Return [X, Y] of the center of cell containing provided text 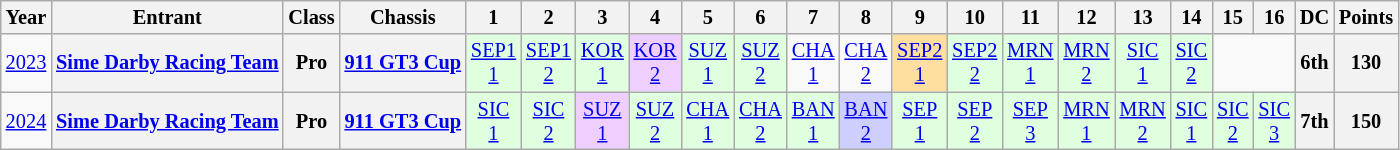
SEP1 [920, 121]
2024 [26, 121]
Chassis [403, 17]
SEP12 [548, 63]
SEP22 [974, 63]
Entrant [167, 17]
7th [1314, 121]
SEP2 [974, 121]
11 [1030, 17]
KOR2 [656, 63]
150 [1366, 121]
9 [920, 17]
1 [494, 17]
SEP11 [494, 63]
4 [656, 17]
KOR1 [602, 63]
15 [1232, 17]
Class [311, 17]
130 [1366, 63]
6th [1314, 63]
DC [1314, 17]
13 [1143, 17]
Year [26, 17]
2023 [26, 63]
3 [602, 17]
SEP21 [920, 63]
SIC3 [1274, 121]
14 [1192, 17]
BAN2 [866, 121]
SEP3 [1030, 121]
16 [1274, 17]
6 [760, 17]
Points [1366, 17]
BAN1 [814, 121]
2 [548, 17]
12 [1086, 17]
10 [974, 17]
8 [866, 17]
7 [814, 17]
5 [708, 17]
